Determine the (X, Y) coordinate at the center of the cell enclosing the given text.  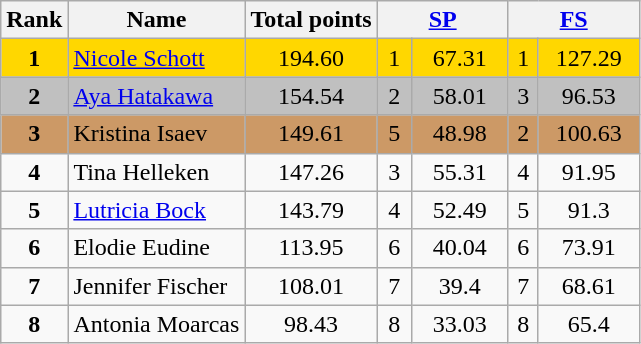
Name (156, 20)
48.98 (460, 134)
Jennifer Fischer (156, 286)
67.31 (460, 58)
96.53 (588, 96)
52.49 (460, 210)
154.54 (311, 96)
73.91 (588, 248)
Total points (311, 20)
Tina Helleken (156, 172)
108.01 (311, 286)
147.26 (311, 172)
Lutricia Bock (156, 210)
100.63 (588, 134)
Nicole Schott (156, 58)
91.95 (588, 172)
68.61 (588, 286)
127.29 (588, 58)
55.31 (460, 172)
33.03 (460, 324)
Rank (34, 20)
Antonia Moarcas (156, 324)
194.60 (311, 58)
Elodie Eudine (156, 248)
113.95 (311, 248)
Aya Hatakawa (156, 96)
39.4 (460, 286)
Kristina Isaev (156, 134)
SP (442, 20)
65.4 (588, 324)
149.61 (311, 134)
FS (574, 20)
143.79 (311, 210)
98.43 (311, 324)
40.04 (460, 248)
91.3 (588, 210)
58.01 (460, 96)
